Return [X, Y] of the center of cell containing provided text 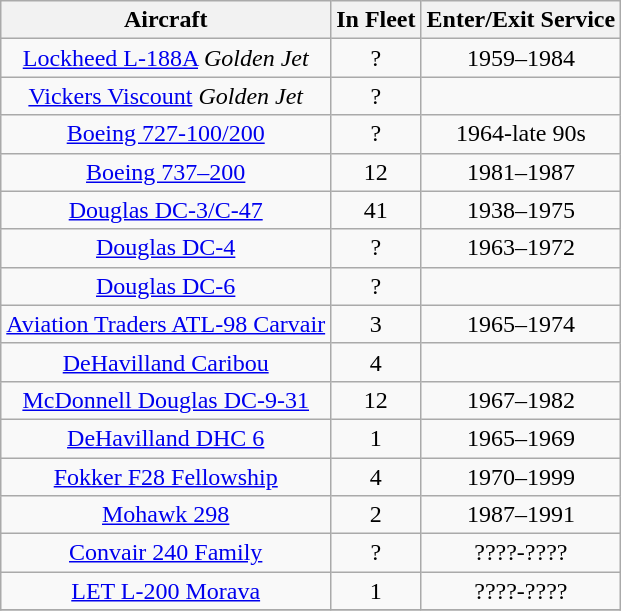
McDonnell Douglas DC-9-31 [166, 400]
1970–1999 [521, 477]
1965–1974 [521, 324]
Lockheed L-188A Golden Jet [166, 58]
3 [376, 324]
Mohawk 298 [166, 515]
1963–1972 [521, 248]
Aviation Traders ATL-98 Carvair [166, 324]
1964-late 90s [521, 134]
1967–1982 [521, 400]
In Fleet [376, 20]
Convair 240 Family [166, 553]
1938–1975 [521, 210]
2 [376, 515]
DeHavilland DHC 6 [166, 438]
1987–1991 [521, 515]
Douglas DC-3/C-47 [166, 210]
Aircraft [166, 20]
1981–1987 [521, 172]
1965–1969 [521, 438]
Boeing 737–200 [166, 172]
Vickers Viscount Golden Jet [166, 96]
Douglas DC-6 [166, 286]
41 [376, 210]
Boeing 727-100/200 [166, 134]
1959–1984 [521, 58]
Enter/Exit Service [521, 20]
Fokker F28 Fellowship [166, 477]
DeHavilland Caribou [166, 362]
Douglas DC-4 [166, 248]
LET L-200 Morava [166, 591]
